Extract the (x, y) coordinate from the center of the cell holding the provided text.  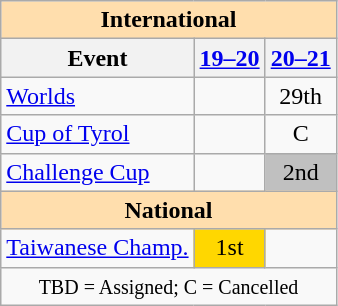
Event (98, 58)
1st (230, 248)
Cup of Tyrol (98, 134)
29th (300, 96)
19–20 (230, 58)
Worlds (98, 96)
TBD = Assigned; C = Cancelled (168, 286)
20–21 (300, 58)
International (168, 20)
National (168, 210)
C (300, 134)
Challenge Cup (98, 172)
Taiwanese Champ. (98, 248)
2nd (300, 172)
